From the cell containing the given text, extract its center point as [X, Y] coordinate. 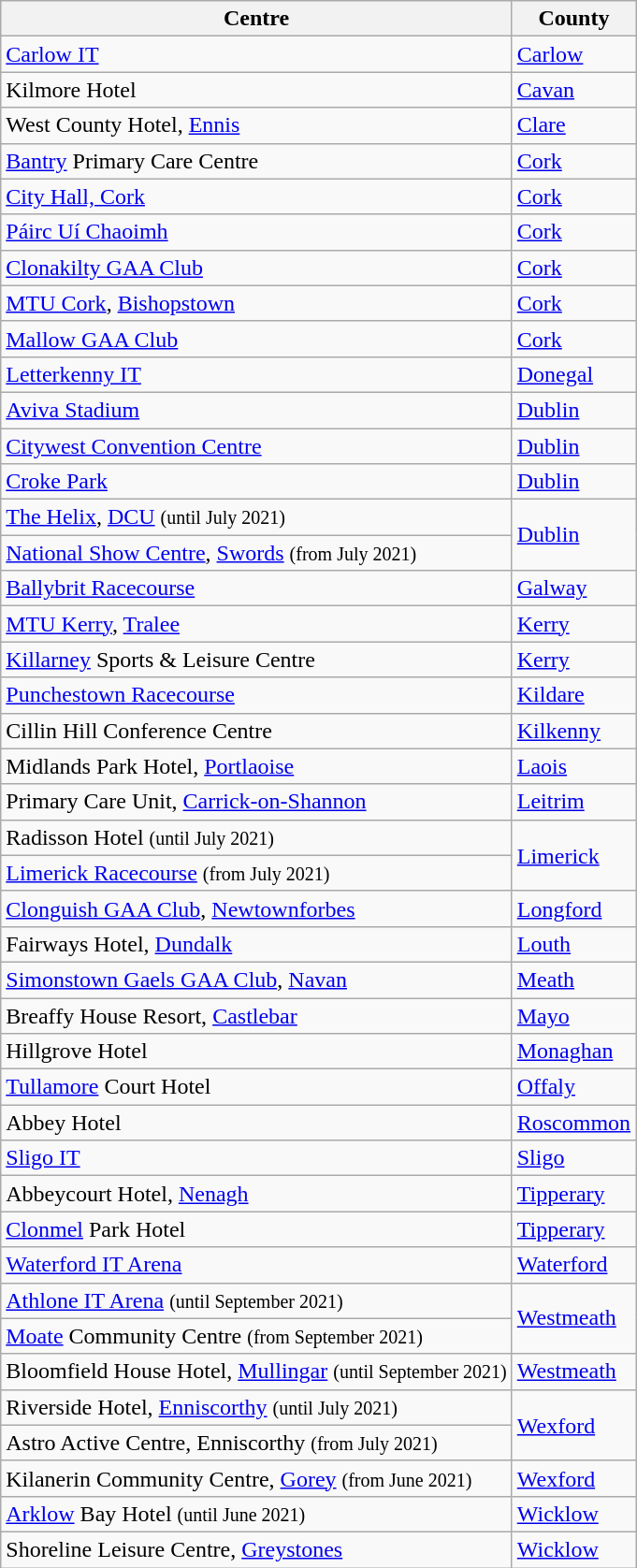
The Helix, DCU (until July 2021) [256, 517]
Bantry Primary Care Centre [256, 161]
Páirc Uí Chaoimh [256, 232]
Simonstown Gaels GAA Club, Navan [256, 980]
Cavan [573, 90]
Waterford [573, 1265]
Limerick Racecourse (from July 2021) [256, 873]
Ballybrit Racecourse [256, 588]
Abbey Hotel [256, 1123]
Tullamore Court Hotel [256, 1087]
Carlow IT [256, 54]
Midlands Park Hotel, Portlaoise [256, 766]
Clare [573, 125]
Mallow GAA Club [256, 339]
Carlow [573, 54]
Monaghan [573, 1052]
Kilmore Hotel [256, 90]
Breaffy House Resort, Castlebar [256, 1015]
Astro Active Centre, Enniscorthy (from July 2021) [256, 1443]
Limerick [573, 855]
National Show Centre, Swords (from July 2021) [256, 553]
Arklow Bay Hotel (until June 2021) [256, 1514]
County [573, 19]
Kilkenny [573, 731]
Shoreline Leisure Centre, Greystones [256, 1549]
Clonmel Park Hotel [256, 1229]
Louth [573, 944]
Primary Care Unit, Carrick-on-Shannon [256, 802]
Mayo [573, 1015]
Athlone IT Arena (until September 2021) [256, 1300]
Citywest Convention Centre [256, 446]
Killarney Sports & Leisure Centre [256, 660]
Laois [573, 766]
West County Hotel, Ennis [256, 125]
Clonakilty GAA Club [256, 268]
Sligo IT [256, 1158]
Kilanerin Community Centre, Gorey (from June 2021) [256, 1478]
Clonguish GAA Club, Newtownforbes [256, 908]
Offaly [573, 1087]
Kildare [573, 695]
Abbeycourt Hotel, Nenagh [256, 1194]
Meath [573, 980]
Galway [573, 588]
Punchestown Racecourse [256, 695]
Fairways Hotel, Dundalk [256, 944]
MTU Kerry, Tralee [256, 624]
Croke Park [256, 482]
City Hall, Cork [256, 196]
Roscommon [573, 1123]
Waterford IT Arena [256, 1265]
Letterkenny IT [256, 374]
Donegal [573, 374]
Centre [256, 19]
Moate Community Centre (from September 2021) [256, 1336]
Radisson Hotel (until July 2021) [256, 837]
Aviva Stadium [256, 410]
Longford [573, 908]
Cillin Hill Conference Centre [256, 731]
Hillgrove Hotel [256, 1052]
Leitrim [573, 802]
Bloomfield House Hotel, Mullingar (until September 2021) [256, 1372]
Riverside Hotel, Enniscorthy (until July 2021) [256, 1407]
Sligo [573, 1158]
MTU Cork, Bishopstown [256, 303]
